Find where the given text appears and provide that cell's center as [x, y] coordinate. 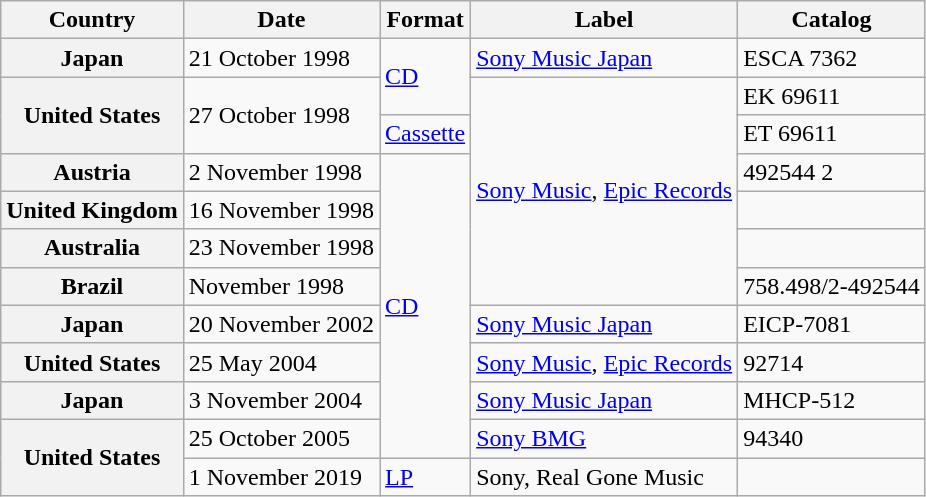
Sony BMG [604, 438]
Cassette [426, 134]
United Kingdom [92, 210]
ESCA 7362 [832, 58]
758.498/2-492544 [832, 286]
ET 69611 [832, 134]
3 November 2004 [281, 400]
27 October 1998 [281, 115]
25 October 2005 [281, 438]
LP [426, 477]
Brazil [92, 286]
20 November 2002 [281, 324]
EK 69611 [832, 96]
EICP-7081 [832, 324]
2 November 1998 [281, 172]
16 November 1998 [281, 210]
Country [92, 20]
Format [426, 20]
November 1998 [281, 286]
Catalog [832, 20]
492544 2 [832, 172]
Australia [92, 248]
Date [281, 20]
Sony, Real Gone Music [604, 477]
Label [604, 20]
21 October 1998 [281, 58]
92714 [832, 362]
MHCP-512 [832, 400]
94340 [832, 438]
Austria [92, 172]
1 November 2019 [281, 477]
23 November 1998 [281, 248]
25 May 2004 [281, 362]
